Capture the cell that displays the provided text and extract its (X, Y) central coordinate. 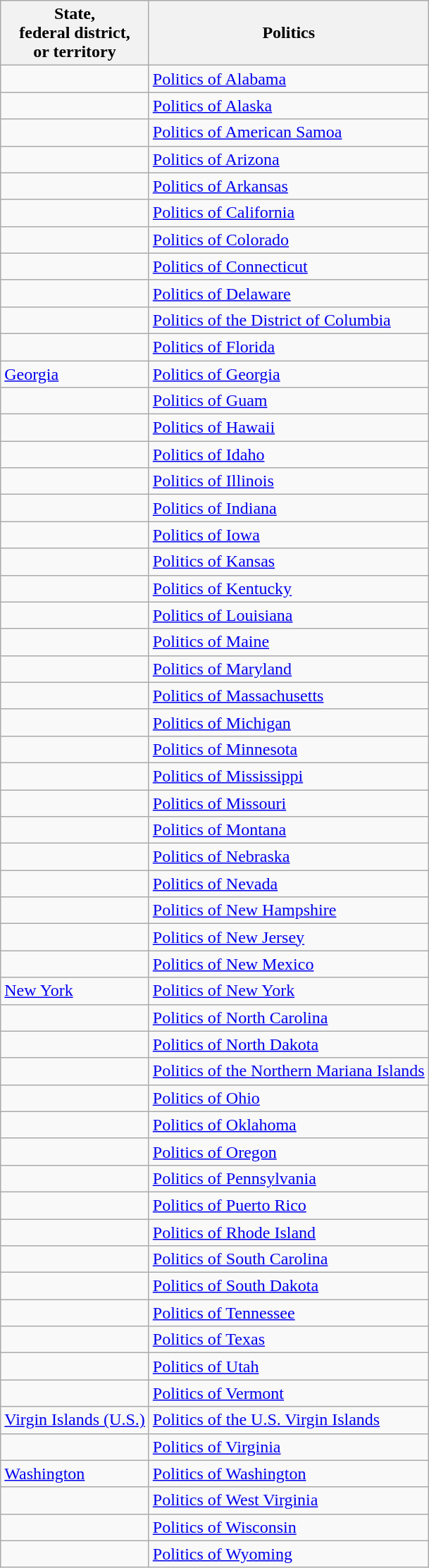
Politics of Maine (289, 642)
Politics of Idaho (289, 455)
Politics of the District of Columbia (289, 320)
Politics of Colorado (289, 240)
Politics of West Virginia (289, 1500)
Politics of California (289, 213)
Politics of Maryland (289, 669)
Politics of Alaska (289, 106)
Politics of Connecticut (289, 266)
Politics of North Dakota (289, 1044)
Politics of Nebraska (289, 857)
Politics of Delaware (289, 293)
Politics of Kentucky (289, 588)
Politics (289, 33)
Politics of Illinois (289, 481)
Politics of Florida (289, 347)
State,federal district,or territory (75, 33)
Politics of Ohio (289, 1098)
Politics of Virginia (289, 1447)
Politics of the Northern Mariana Islands (289, 1071)
Politics of South Carolina (289, 1259)
Politics of Vermont (289, 1393)
Politics of Mississippi (289, 776)
Politics of Massachusetts (289, 696)
Politics of Louisiana (289, 615)
Politics of Iowa (289, 535)
New York (75, 991)
Politics of Georgia (289, 374)
Politics of Kansas (289, 562)
Politics of Rhode Island (289, 1233)
Politics of Puerto Rico (289, 1205)
Politics of Arkansas (289, 186)
Politics of Hawaii (289, 428)
Politics of Washington (289, 1474)
Politics of Wisconsin (289, 1527)
Politics of Indiana (289, 508)
Politics of Pennsylvania (289, 1178)
Politics of Nevada (289, 884)
Politics of New Jersey (289, 937)
Politics of Minnesota (289, 749)
Politics of Alabama (289, 79)
Politics of South Dakota (289, 1286)
Politics of New Hampshire (289, 910)
Politics of Oregon (289, 1152)
Politics of New York (289, 991)
Politics of North Carolina (289, 1018)
Politics of the U.S. Virgin Islands (289, 1420)
Georgia (75, 374)
Politics of Utah (289, 1366)
Politics of Wyoming (289, 1554)
Politics of Michigan (289, 722)
Politics of Missouri (289, 803)
Politics of Guam (289, 401)
Politics of Texas (289, 1340)
Politics of Tennessee (289, 1313)
Politics of Oklahoma (289, 1125)
Politics of American Samoa (289, 132)
Politics of New Mexico (289, 964)
Politics of Montana (289, 830)
Washington (75, 1474)
Politics of Arizona (289, 159)
Virgin Islands (U.S.) (75, 1420)
